For the text-containing cell, return its midpoint in [X, Y] coordinate format. 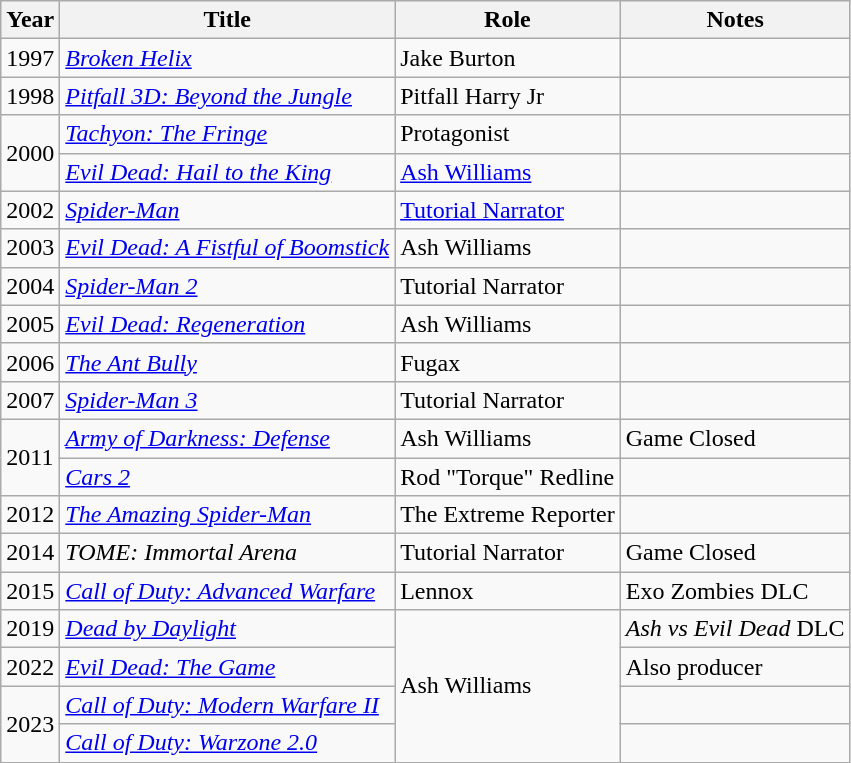
Lennox [508, 591]
2002 [30, 210]
Tachyon: The Fringe [228, 134]
Year [30, 20]
Call of Duty: Warzone 2.0 [228, 743]
Title [228, 20]
2007 [30, 400]
2004 [30, 286]
Notes [735, 20]
Dead by Daylight [228, 629]
Broken Helix [228, 58]
2000 [30, 153]
Spider-Man 2 [228, 286]
The Ant Bully [228, 362]
Army of Darkness: Defense [228, 438]
Pitfall 3D: Beyond the Jungle [228, 96]
1998 [30, 96]
Exo Zombies DLC [735, 591]
1997 [30, 58]
2012 [30, 515]
Rod "Torque" Redline [508, 477]
2006 [30, 362]
Call of Duty: Modern Warfare II [228, 705]
Cars 2 [228, 477]
Evil Dead: Regeneration [228, 324]
2005 [30, 324]
2003 [30, 248]
The Extreme Reporter [508, 515]
Also producer [735, 667]
The Amazing Spider-Man [228, 515]
Spider-Man 3 [228, 400]
2014 [30, 553]
2015 [30, 591]
2023 [30, 724]
Ash vs Evil Dead DLC [735, 629]
Spider-Man [228, 210]
Evil Dead: The Game [228, 667]
2022 [30, 667]
2019 [30, 629]
Role [508, 20]
Call of Duty: Advanced Warfare [228, 591]
Evil Dead: A Fistful of Boomstick [228, 248]
Fugax [508, 362]
Protagonist [508, 134]
2011 [30, 457]
Jake Burton [508, 58]
Pitfall Harry Jr [508, 96]
TOME: Immortal Arena [228, 553]
Evil Dead: Hail to the King [228, 172]
